Capture the cell that displays the provided text and extract its [x, y] central coordinate. 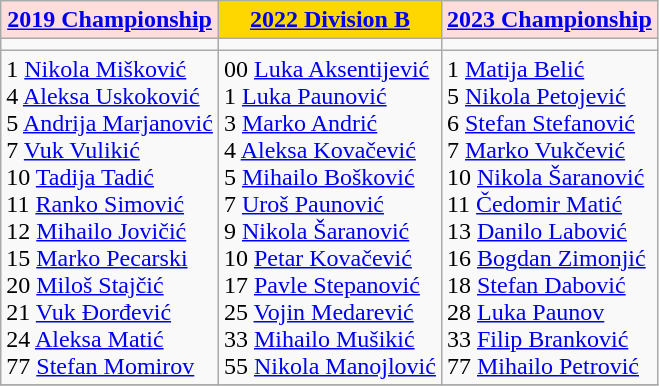
2023 Championship [549, 20]
2022 Division B [330, 20]
2019 Championship [110, 20]
